Identify which cell holds the provided text, then report its [x, y] central coordinate. 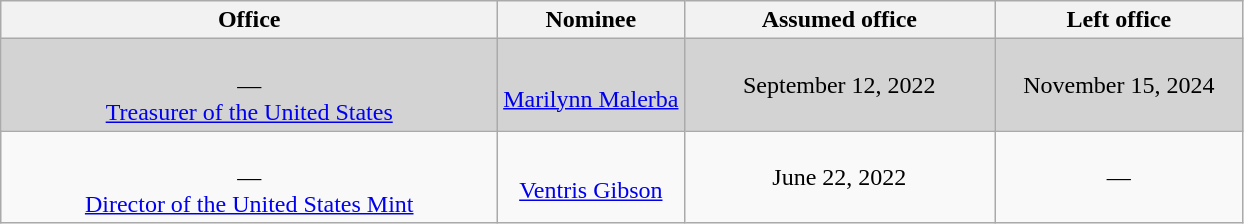
June 22, 2022 [840, 177]
Nominee [591, 20]
Office [250, 20]
Ventris Gibson [591, 177]
September 12, 2022 [840, 85]
—Treasurer of the United States [250, 85]
— [1120, 177]
Left office [1120, 20]
Marilynn Malerba [591, 85]
—Director of the United States Mint [250, 177]
November 15, 2024 [1120, 85]
Assumed office [840, 20]
